Search for the cell housing the specified text and yield its [x, y] center coordinate. 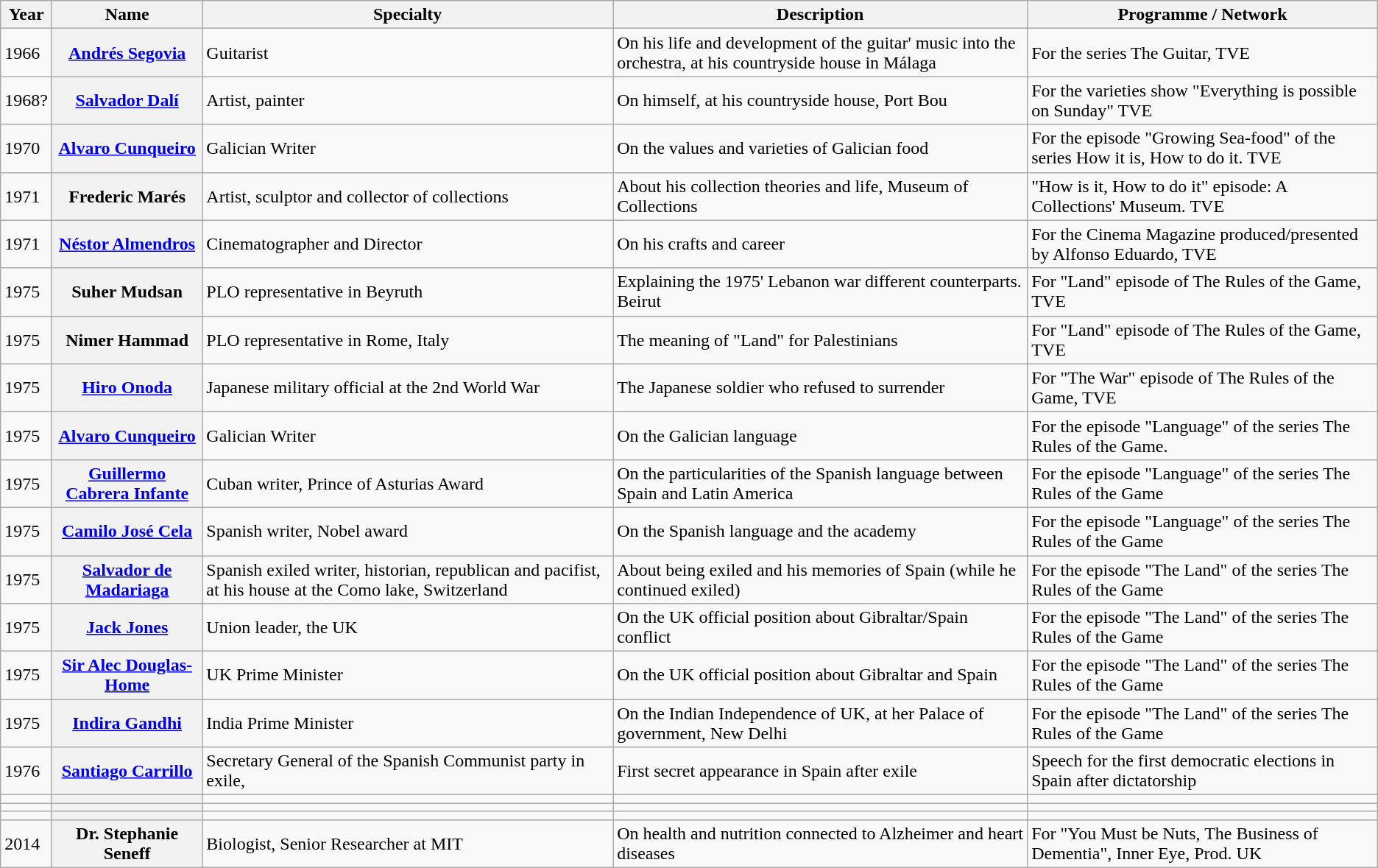
1966 [26, 53]
Artist, painter [408, 100]
Specialty [408, 15]
For "You Must be Nuts, The Business of Dementia", Inner Eye, Prod. UK [1203, 844]
Andrés Segovia [127, 53]
Spanish exiled writer, historian, republican and pacifist, at his house at the Como lake, Switzerland [408, 579]
On his crafts and career [820, 244]
Union leader, the UK [408, 627]
Camilo José Cela [127, 532]
On the UK official position about Gibraltar and Spain [820, 676]
1968? [26, 100]
Japanese military official at the 2nd World War [408, 387]
Year [26, 15]
On health and nutrition connected to Alzheimer and heart diseases [820, 844]
For the varieties show "Everything is possible on Sunday" TVE [1203, 100]
Speech for the first democratic elections in Spain after dictatorship [1203, 772]
On the Spanish language and the academy [820, 532]
1976 [26, 772]
On the UK official position about Gibraltar/Spain conflict [820, 627]
Suher Mudsan [127, 292]
Nimer Hammad [127, 340]
Salvador de Madariaga [127, 579]
Indira Gandhi [127, 723]
Sir Alec Douglas-Home [127, 676]
On his life and development of the guitar' music into the orchestra, at his countryside house in Málaga [820, 53]
"How is it, How to do it" episode: A Collections' Museum. TVE [1203, 196]
On the particularities of the Spanish language between Spain and Latin America [820, 483]
Cuban writer, Prince of Asturias Award [408, 483]
UK Prime Minister [408, 676]
Cinematographer and Director [408, 244]
Frederic Marés [127, 196]
Hiro Onoda [127, 387]
Description [820, 15]
Jack Jones [127, 627]
Artist, sculptor and collector of collections [408, 196]
The meaning of "Land" for Palestinians [820, 340]
Néstor Almendros [127, 244]
On the values and varieties of Galician food [820, 149]
On the Galician language [820, 436]
2014 [26, 844]
PLO representative in Beyruth [408, 292]
Santiago Carrillo [127, 772]
1970 [26, 149]
About his collection theories and life, Museum of Collections [820, 196]
On himself, at his countryside house, Port Bou [820, 100]
About being exiled and his memories of Spain (while he continued exiled) [820, 579]
Biologist, Senior Researcher at MIT [408, 844]
Guillermo Cabrera Infante [127, 483]
On the Indian Independence of UK, at her Palace of government, New Delhi [820, 723]
First secret appearance in Spain after exile [820, 772]
India Prime Minister [408, 723]
Spanish writer, Nobel award [408, 532]
Secretary General of the Spanish Communist party in exile, [408, 772]
For the series The Guitar, TVE [1203, 53]
Programme / Network [1203, 15]
The Japanese soldier who refused to surrender [820, 387]
Dr. Stephanie Seneff [127, 844]
Explaining the 1975' Lebanon war different counterparts. Beirut [820, 292]
For the Cinema Magazine produced/presented by Alfonso Eduardo, TVE [1203, 244]
For the episode "Language" of the series The Rules of the Game. [1203, 436]
For the episode "Growing Sea-food" of the series How it is, How to do it. TVE [1203, 149]
Salvador Dalí [127, 100]
For "The War" episode of The Rules of the Game, TVE [1203, 387]
PLO representative in Rome, Italy [408, 340]
Name [127, 15]
Guitarist [408, 53]
